Return [X, Y] of the center of cell containing provided text 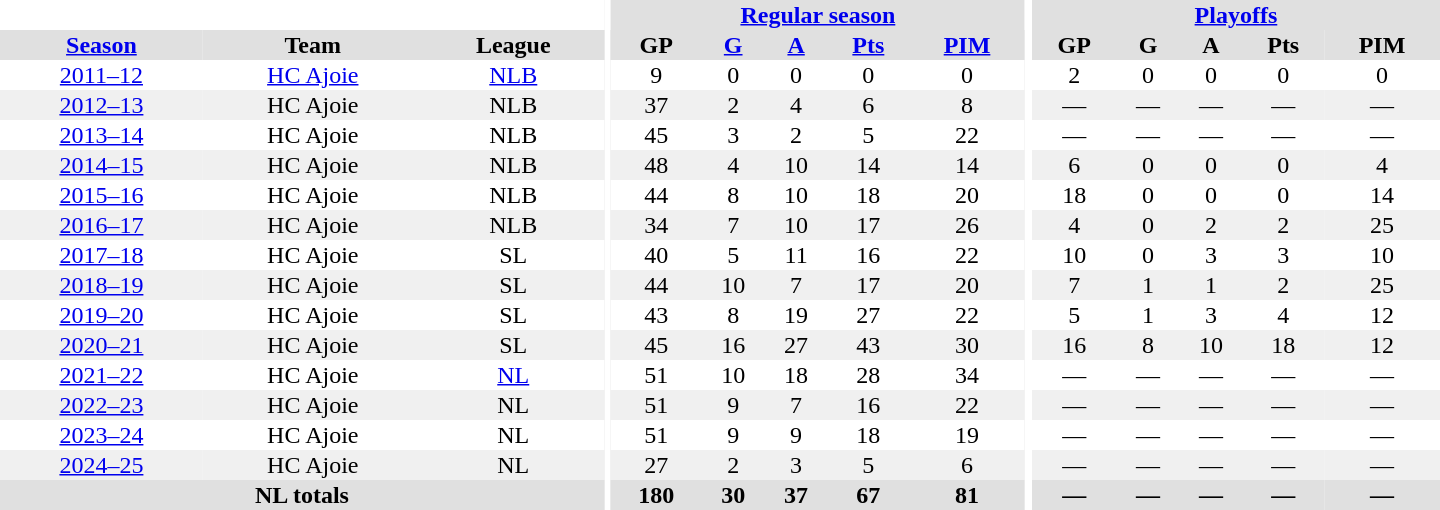
2022–23 [102, 405]
Team [313, 45]
2013–14 [102, 135]
2020–21 [102, 345]
NL totals [302, 495]
11 [796, 255]
81 [967, 495]
48 [656, 165]
2023–24 [102, 435]
28 [869, 375]
Season [102, 45]
2014–15 [102, 165]
Regular season [818, 15]
180 [656, 495]
26 [967, 225]
2018–19 [102, 285]
2011–12 [102, 75]
40 [656, 255]
2016–17 [102, 225]
2012–13 [102, 105]
2021–22 [102, 375]
League [514, 45]
67 [869, 495]
Playoffs [1236, 15]
2024–25 [102, 465]
2015–16 [102, 195]
2019–20 [102, 315]
2017–18 [102, 255]
